Provide the (X, Y) coordinate of the cell's center where the given text is located.  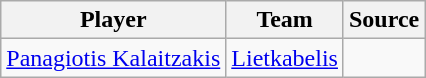
Lietkabelis (285, 58)
Panagiotis Kalaitzakis (114, 58)
Player (114, 20)
Source (384, 20)
Team (285, 20)
